Provide the [X, Y] coordinate of the cell's center where the given text is located.  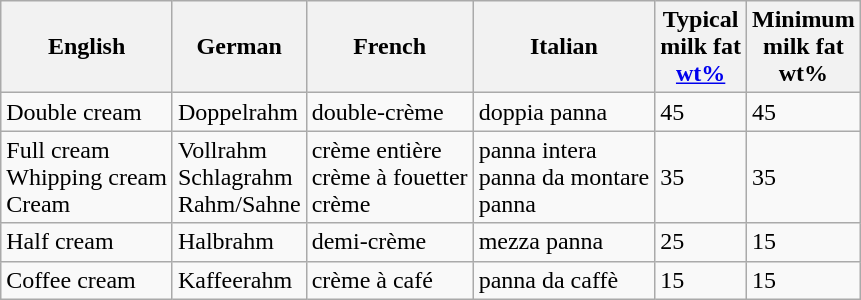
Coffee cream [87, 280]
Minimummilk fatwt% [804, 47]
Half cream [87, 242]
demi-crème [390, 242]
panna da caffè [564, 280]
double-crème [390, 112]
Typicalmilk fatwt% [701, 47]
Double cream [87, 112]
Kaffeerahm [239, 280]
crème à café [390, 280]
VollrahmSchlagrahmRahm/Sahne [239, 177]
German [239, 47]
Italian [564, 47]
Halbrahm [239, 242]
panna interapanna da montarepanna [564, 177]
Full cream Whipping creamCream [87, 177]
English [87, 47]
mezza panna [564, 242]
doppia panna [564, 112]
Doppelrahm [239, 112]
25 [701, 242]
crème entièrecrème à fouettercrème [390, 177]
French [390, 47]
